Output the [x, y] coordinate of the center of the cell containing the given text.  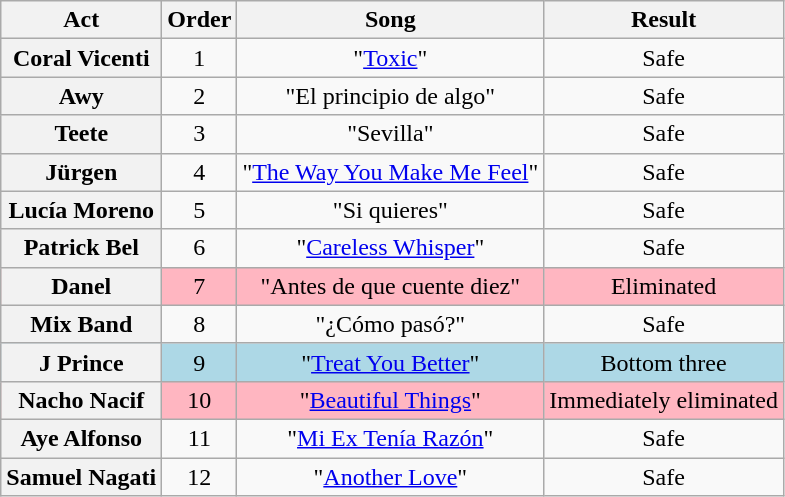
"Toxic" [390, 58]
Mix Band [82, 324]
11 [200, 438]
"Antes de que cuente diez" [390, 286]
Aye Alfonso [82, 438]
4 [200, 172]
12 [200, 477]
7 [200, 286]
Act [82, 20]
Jürgen [82, 172]
2 [200, 96]
"Careless Whisper" [390, 248]
"Mi Ex Tenía Razón" [390, 438]
5 [200, 210]
Song [390, 20]
Bottom three [664, 362]
6 [200, 248]
Lucía Moreno [82, 210]
Nacho Nacif [82, 400]
"Beautiful Things" [390, 400]
"Treat You Better" [390, 362]
10 [200, 400]
J Prince [82, 362]
"Si quieres" [390, 210]
Samuel Nagati [82, 477]
8 [200, 324]
Teete [82, 134]
Danel [82, 286]
Immediately eliminated [664, 400]
"Sevilla" [390, 134]
3 [200, 134]
9 [200, 362]
Eliminated [664, 286]
1 [200, 58]
"¿Cómo pasó?" [390, 324]
"Another Love" [390, 477]
Order [200, 20]
Coral Vicenti [82, 58]
"El principio de algo" [390, 96]
"The Way You Make Me Feel" [390, 172]
Awy [82, 96]
Patrick Bel [82, 248]
Result [664, 20]
